Return [X, Y] of the center of cell containing provided text 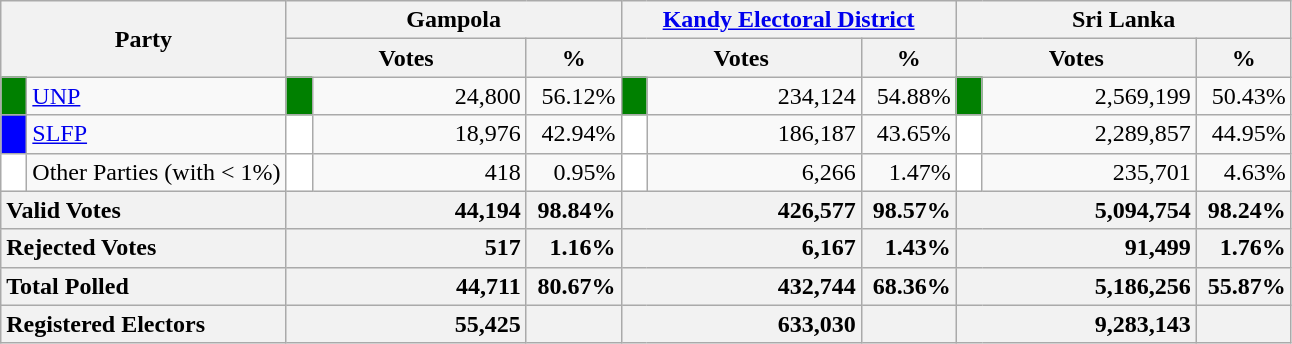
633,030 [741, 324]
98.24% [1244, 210]
234,124 [754, 96]
UNP [156, 96]
5,186,256 [1076, 286]
1.43% [908, 248]
1.47% [908, 172]
4.63% [1244, 172]
80.67% [574, 286]
Other Parties (with < 1%) [156, 172]
432,744 [741, 286]
55,425 [406, 324]
Party [144, 39]
2,289,857 [1089, 134]
1.76% [1244, 248]
235,701 [1089, 172]
68.36% [908, 286]
91,499 [1076, 248]
6,266 [754, 172]
186,187 [754, 134]
6,167 [741, 248]
Sri Lanka [1124, 20]
2,569,199 [1089, 96]
Gampola [454, 20]
44,194 [406, 210]
426,577 [741, 210]
Valid Votes [144, 210]
1.16% [574, 248]
54.88% [908, 96]
Kandy Electoral District [788, 20]
418 [419, 172]
50.43% [1244, 96]
Registered Electors [144, 324]
55.87% [1244, 286]
517 [406, 248]
SLFP [156, 134]
Rejected Votes [144, 248]
Total Polled [144, 286]
24,800 [419, 96]
0.95% [574, 172]
43.65% [908, 134]
9,283,143 [1076, 324]
98.84% [574, 210]
98.57% [908, 210]
5,094,754 [1076, 210]
56.12% [574, 96]
44.95% [1244, 134]
44,711 [406, 286]
42.94% [574, 134]
18,976 [419, 134]
